Output the (x, y) coordinate of the center of the cell containing the given text.  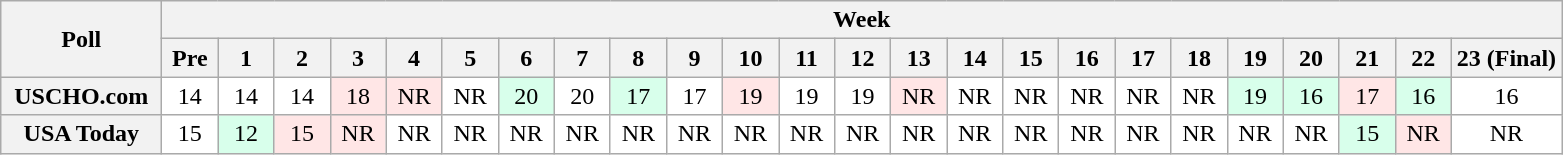
3 (358, 58)
6 (526, 58)
11 (806, 58)
1 (246, 58)
5 (470, 58)
4 (414, 58)
2 (302, 58)
7 (582, 58)
Poll (82, 39)
Week (862, 20)
Pre (190, 58)
9 (694, 58)
USCHO.com (82, 96)
21 (1367, 58)
23 (Final) (1506, 58)
USA Today (82, 134)
10 (750, 58)
22 (1423, 58)
8 (638, 58)
13 (919, 58)
